Capture the cell that displays the provided text and extract its (x, y) central coordinate. 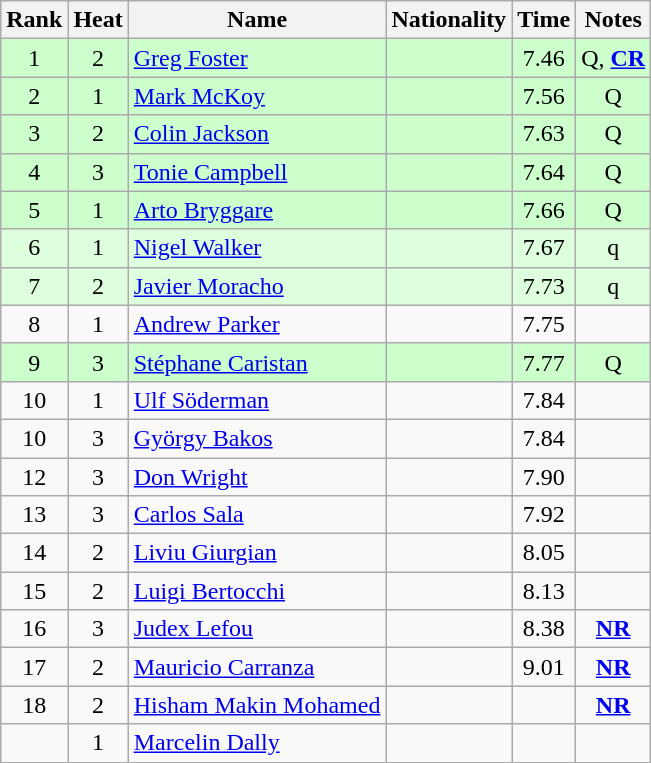
Arto Bryggare (257, 210)
Don Wright (257, 477)
Time (544, 20)
7 (34, 286)
Name (257, 20)
Hisham Makin Mohamed (257, 705)
Q, CR (614, 58)
5 (34, 210)
Ulf Söderman (257, 400)
Luigi Bertocchi (257, 591)
16 (34, 629)
Judex Lefou (257, 629)
Nationality (449, 20)
Andrew Parker (257, 324)
Colin Jackson (257, 134)
7.66 (544, 210)
4 (34, 172)
15 (34, 591)
Rank (34, 20)
7.92 (544, 515)
Nigel Walker (257, 248)
7.63 (544, 134)
8 (34, 324)
7.90 (544, 477)
9.01 (544, 667)
7.77 (544, 362)
Heat (98, 20)
Carlos Sala (257, 515)
9 (34, 362)
7.56 (544, 96)
Greg Foster (257, 58)
7.67 (544, 248)
Mauricio Carranza (257, 667)
Marcelin Dally (257, 743)
Liviu Giurgian (257, 553)
7.75 (544, 324)
8.38 (544, 629)
17 (34, 667)
18 (34, 705)
8.13 (544, 591)
Notes (614, 20)
6 (34, 248)
7.64 (544, 172)
14 (34, 553)
Mark McKoy (257, 96)
12 (34, 477)
8.05 (544, 553)
Javier Moracho (257, 286)
7.73 (544, 286)
7.46 (544, 58)
Tonie Campbell (257, 172)
György Bakos (257, 438)
13 (34, 515)
Stéphane Caristan (257, 362)
